Pinpoint the cell where the given text exists, returning its (X, Y) midpoint coordinate. 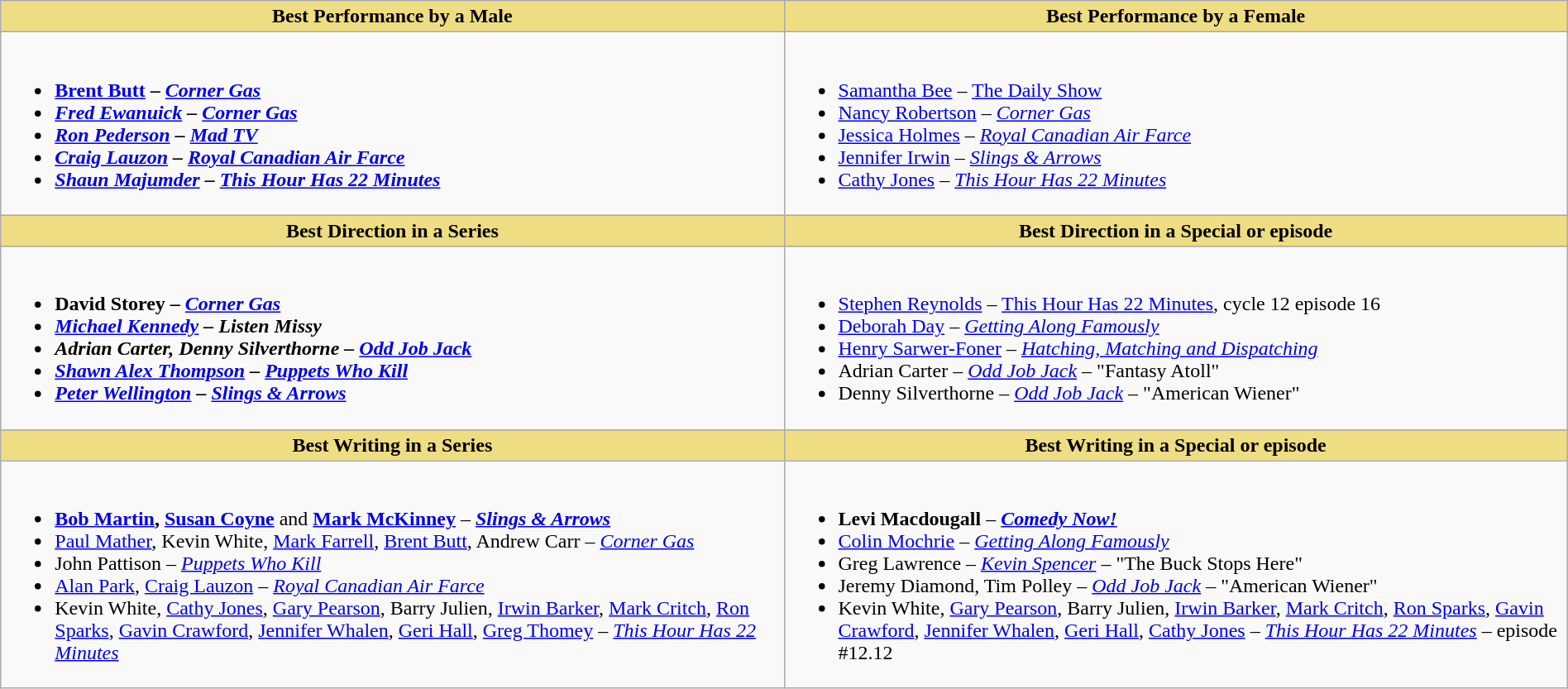
Best Direction in a Special or episode (1176, 231)
Best Direction in a Series (392, 231)
Best Performance by a Female (1176, 17)
Best Writing in a Special or episode (1176, 445)
Best Performance by a Male (392, 17)
Best Writing in a Series (392, 445)
